Return (X, Y) of the center of cell containing provided text 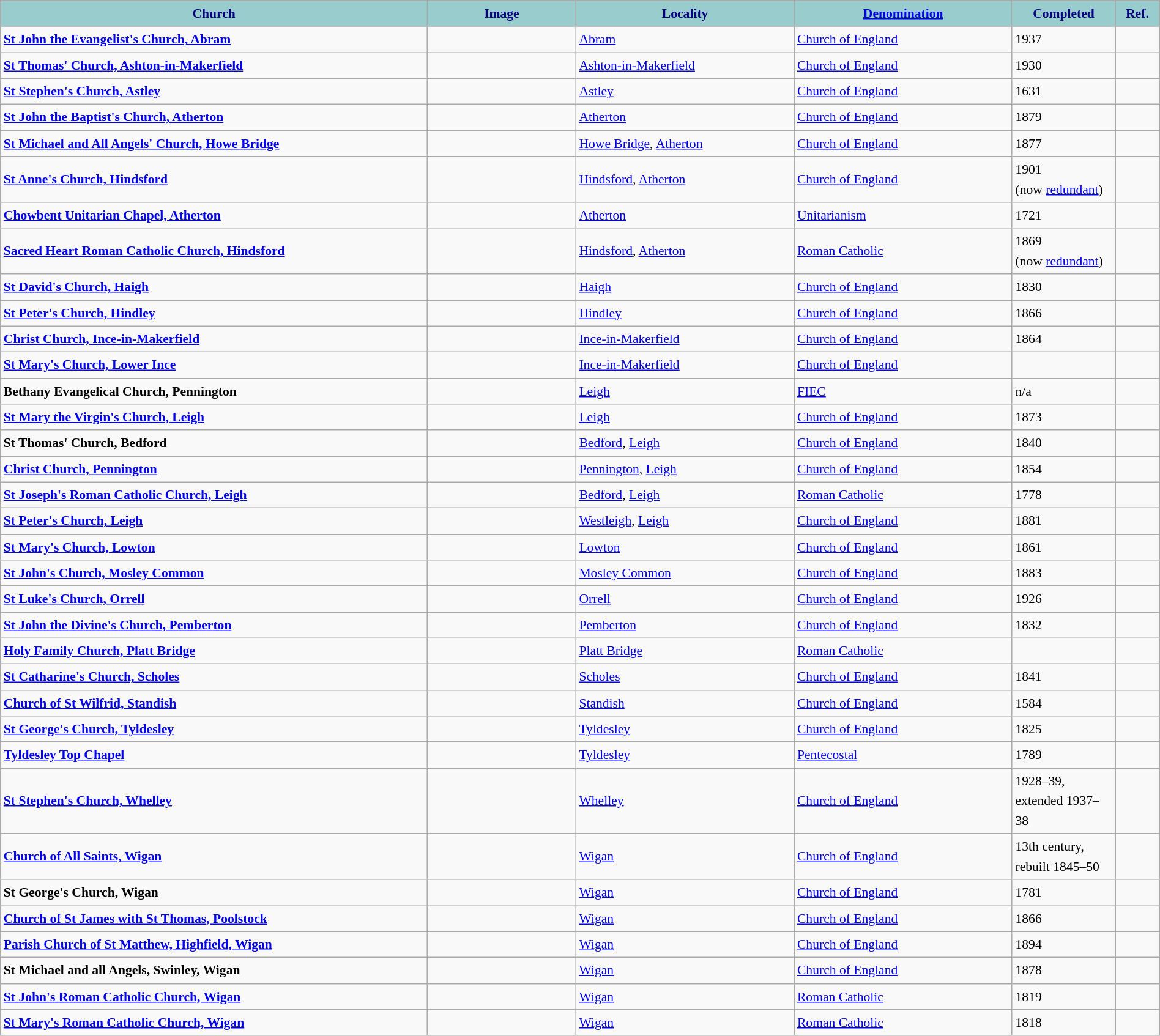
1818 (1063, 1023)
Scholes (685, 678)
St John's Roman Catholic Church, Wigan (214, 997)
Unitarianism (903, 215)
Astley (685, 92)
1894 (1063, 945)
1789 (1063, 756)
1873 (1063, 417)
Pemberton (685, 625)
1819 (1063, 997)
Ref. (1138, 13)
Church of St James with St Thomas, Poolstock (214, 919)
Abram (685, 40)
1864 (1063, 340)
Chowbent Unitarian Chapel, Atherton (214, 215)
1830 (1063, 287)
St George's Church, Wigan (214, 893)
St David's Church, Haigh (214, 287)
1825 (1063, 729)
St John the Divine's Church, Pemberton (214, 625)
Locality (685, 13)
Platt Bridge (685, 652)
St John the Baptist's Church, Atherton (214, 117)
1930 (1063, 66)
n/a (1063, 391)
Westleigh, Leigh (685, 521)
St John's Church, Mosley Common (214, 574)
FIEC (903, 391)
St Luke's Church, Orrell (214, 599)
Standish (685, 703)
1937 (1063, 40)
Pennington, Leigh (685, 470)
St Peter's Church, Leigh (214, 521)
St John the Evangelist's Church, Abram (214, 40)
St Stephen's Church, Whelley (214, 801)
St Mary's Church, Lower Ince (214, 366)
1883 (1063, 574)
St Michael and All Angels' Church, Howe Bridge (214, 144)
Orrell (685, 599)
Howe Bridge, Atherton (685, 144)
Sacred Heart Roman Catholic Church, Hindsford (214, 252)
St Joseph's Roman Catholic Church, Leigh (214, 495)
1879 (1063, 117)
Haigh (685, 287)
Hindley (685, 313)
Christ Church, Pennington (214, 470)
1631 (1063, 92)
Tyldesley Top Chapel (214, 756)
Church of St Wilfrid, Standish (214, 703)
1869(now redundant) (1063, 252)
St Mary's Church, Lowton (214, 548)
Whelley (685, 801)
Image (502, 13)
1881 (1063, 521)
St George's Church, Tyldesley (214, 729)
1832 (1063, 625)
Lowton (685, 548)
St Stephen's Church, Astley (214, 92)
Ashton-in-Makerfield (685, 66)
Completed (1063, 13)
1841 (1063, 678)
Church (214, 13)
Church of All Saints, Wigan (214, 857)
St Thomas' Church, Bedford (214, 444)
1721 (1063, 215)
St Mary's Roman Catholic Church, Wigan (214, 1023)
1878 (1063, 971)
1778 (1063, 495)
Mosley Common (685, 574)
1840 (1063, 444)
Pentecostal (903, 756)
1928–39, extended 1937–38 (1063, 801)
1926 (1063, 599)
St Catharine's Church, Scholes (214, 678)
Denomination (903, 13)
St Mary the Virgin's Church, Leigh (214, 417)
Christ Church, Ince-in-Makerfield (214, 340)
1901(now redundant) (1063, 180)
St Anne's Church, Hindsford (214, 180)
Bethany Evangelical Church, Pennington (214, 391)
1861 (1063, 548)
1877 (1063, 144)
Parish Church of St Matthew, Highfield, Wigan (214, 945)
1781 (1063, 893)
1584 (1063, 703)
13th century, rebuilt 1845–50 (1063, 857)
1854 (1063, 470)
Holy Family Church, Platt Bridge (214, 652)
St Peter's Church, Hindley (214, 313)
St Michael and all Angels, Swinley, Wigan (214, 971)
St Thomas' Church, Ashton-in-Makerfield (214, 66)
